Return the [X, Y] coordinate for the center point of the cell that contains the specified text.  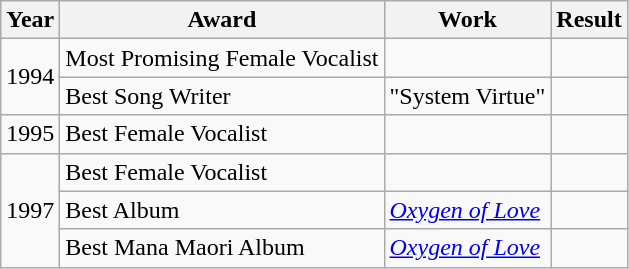
Most Promising Female Vocalist [222, 58]
"System Virtue" [468, 96]
Award [222, 20]
1994 [30, 77]
Best Album [222, 210]
1997 [30, 210]
Year [30, 20]
Best Mana Maori Album [222, 248]
1995 [30, 134]
Work [468, 20]
Best Song Writer [222, 96]
Result [589, 20]
